Output the (X, Y) coordinate of the center of the cell containing the given text.  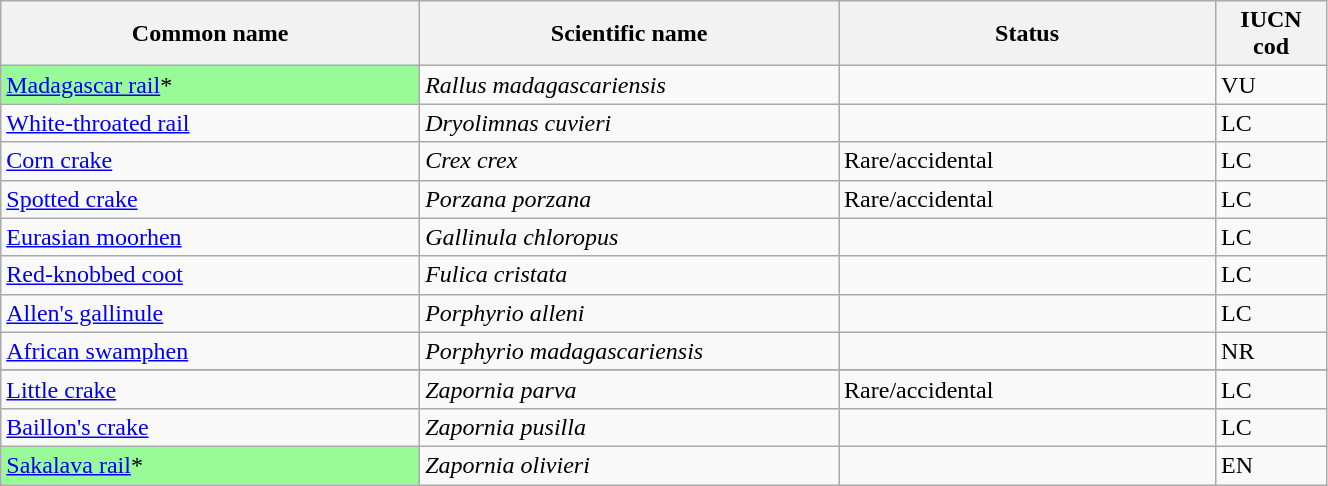
Zapornia parva (630, 389)
EN (1272, 465)
Gallinula chloropus (630, 237)
Porphyrio madagascariensis (630, 351)
NR (1272, 351)
Madagascar rail* (210, 85)
Spotted crake (210, 199)
VU (1272, 85)
Dryolimnas cuvieri (630, 123)
Corn crake (210, 161)
IUCN cod (1272, 34)
Little crake (210, 389)
African swamphen (210, 351)
Red-knobbed coot (210, 275)
Zapornia pusilla (630, 427)
Status (1028, 34)
Scientific name (630, 34)
White-throated rail (210, 123)
Porphyrio alleni (630, 313)
Crex crex (630, 161)
Allen's gallinule (210, 313)
Baillon's crake (210, 427)
Eurasian moorhen (210, 237)
Rallus madagascariensis (630, 85)
Zapornia olivieri (630, 465)
Common name (210, 34)
Sakalava rail* (210, 465)
Fulica cristata (630, 275)
Porzana porzana (630, 199)
